For the text-containing cell, return its midpoint in (x, y) coordinate format. 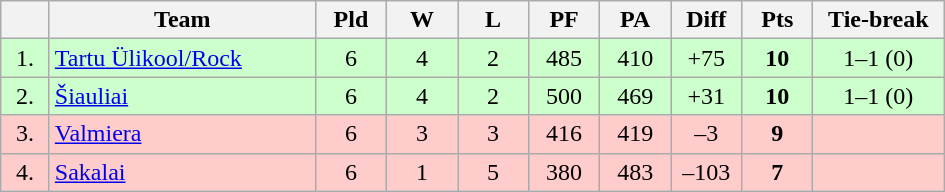
PF (564, 20)
380 (564, 172)
Sakalai (182, 172)
Tie-break (878, 20)
5 (494, 172)
410 (636, 58)
4. (26, 172)
7 (778, 172)
Team (182, 20)
9 (778, 134)
483 (636, 172)
L (494, 20)
469 (636, 96)
500 (564, 96)
Pld (350, 20)
+75 (706, 58)
PA (636, 20)
W (422, 20)
Pts (778, 20)
1 (422, 172)
3. (26, 134)
–103 (706, 172)
Tartu Ülikool/Rock (182, 58)
1. (26, 58)
Valmiera (182, 134)
419 (636, 134)
+31 (706, 96)
Šiauliai (182, 96)
2. (26, 96)
Diff (706, 20)
416 (564, 134)
485 (564, 58)
–3 (706, 134)
